From the cell containing the given text, extract its center point as [x, y] coordinate. 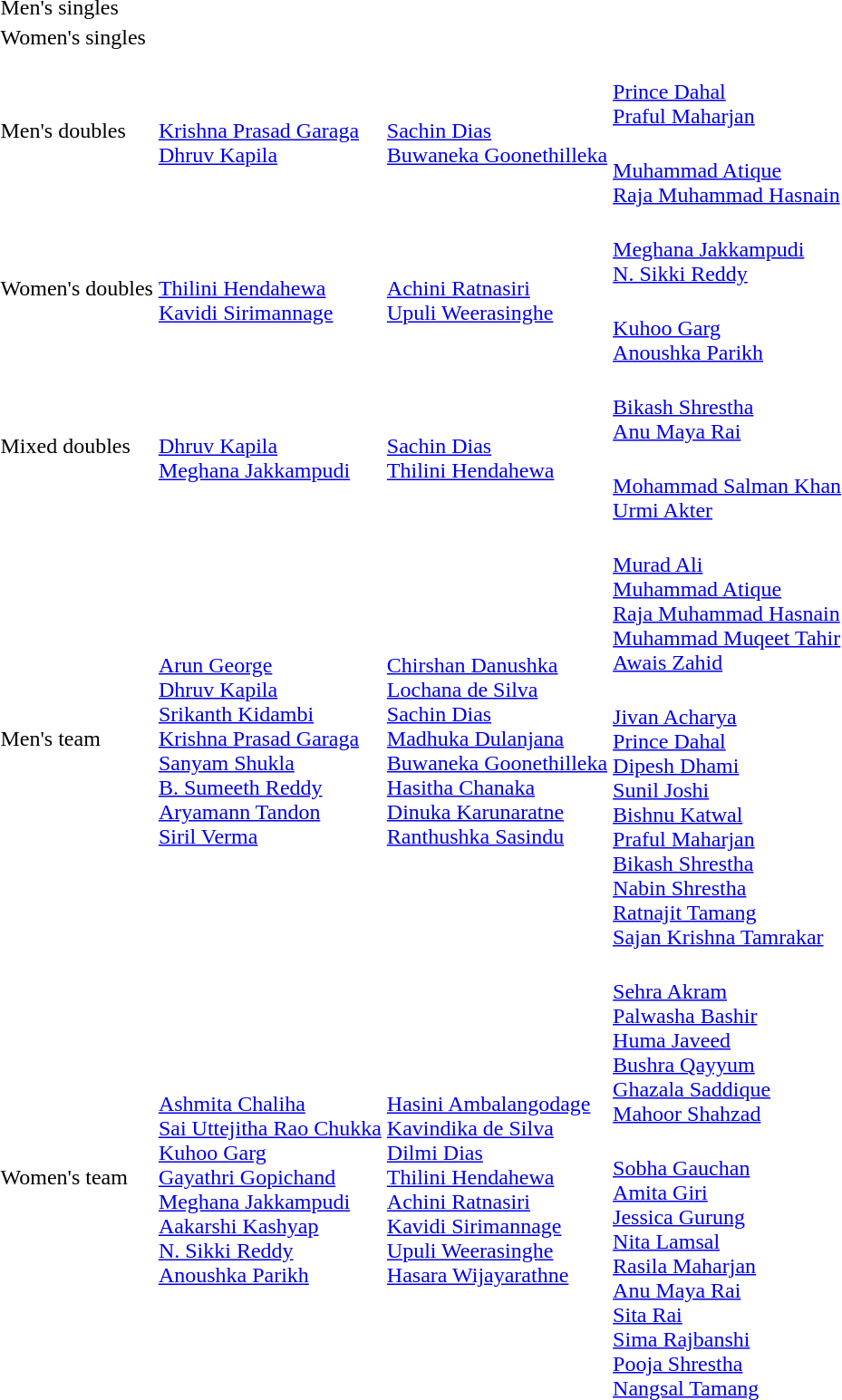
Arun GeorgeDhruv KapilaSrikanth KidambiKrishna Prasad GaragaSanyam ShuklaB. Sumeeth ReddyAryamann TandonSiril Verma [270, 739]
Achini RatnasiriUpuli Weerasinghe [497, 288]
Sachin DiasThilini Hendahewa [497, 446]
Krishna Prasad GaragaDhruv Kapila [270, 130]
Thilini HendahewaKavidi Sirimannage [270, 288]
Dhruv KapilaMeghana Jakkampudi [270, 446]
Sachin DiasBuwaneka Goonethilleka [497, 130]
Chirshan DanushkaLochana de SilvaSachin DiasMadhuka DulanjanaBuwaneka GoonethillekaHasitha ChanakaDinuka KarunaratneRanthushka Sasindu [497, 739]
